Determine the (X, Y) coordinate at the center of the cell enclosing the given text.  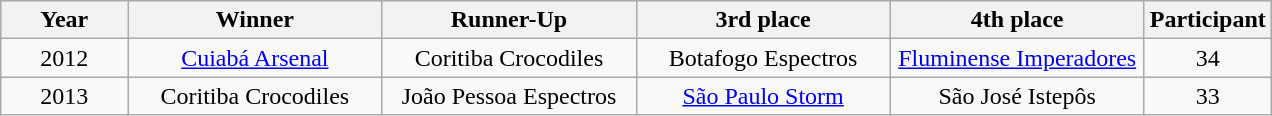
2012 (64, 58)
Cuiabá Arsenal (255, 58)
34 (1208, 58)
Participant (1208, 20)
Runner-Up (509, 20)
Fluminense Imperadores (1017, 58)
3rd place (763, 20)
4th place (1017, 20)
Botafogo Espectros (763, 58)
Year (64, 20)
33 (1208, 96)
São Paulo Storm (763, 96)
São José Istepôs (1017, 96)
João Pessoa Espectros (509, 96)
2013 (64, 96)
Winner (255, 20)
